For the text-containing cell, return its midpoint in (X, Y) coordinate format. 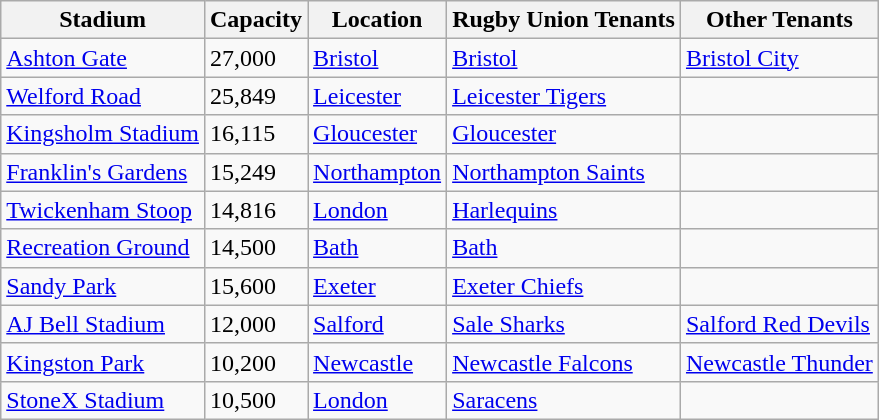
Saracens (564, 400)
AJ Bell Stadium (103, 324)
Capacity (256, 20)
12,000 (256, 324)
Kingsholm Stadium (103, 134)
10,200 (256, 362)
Sandy Park (103, 286)
Rugby Union Tenants (564, 20)
14,500 (256, 248)
Newcastle (378, 362)
Sale Sharks (564, 324)
Newcastle Falcons (564, 362)
Harlequins (564, 210)
27,000 (256, 58)
10,500 (256, 400)
Newcastle Thunder (779, 362)
Bristol City (779, 58)
Salford (378, 324)
Leicester (378, 96)
14,816 (256, 210)
Ashton Gate (103, 58)
Salford Red Devils (779, 324)
25,849 (256, 96)
15,249 (256, 172)
Kingston Park (103, 362)
Stadium (103, 20)
Twickenham Stoop (103, 210)
Exeter Chiefs (564, 286)
Location (378, 20)
Franklin's Gardens (103, 172)
Northampton Saints (564, 172)
Leicester Tigers (564, 96)
Other Tenants (779, 20)
16,115 (256, 134)
Recreation Ground (103, 248)
Exeter (378, 286)
Northampton (378, 172)
StoneX Stadium (103, 400)
15,600 (256, 286)
Welford Road (103, 96)
